Determine the (x, y) coordinate at the center of the cell enclosing the given text.  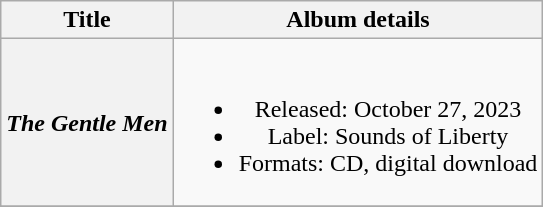
The Gentle Men (87, 122)
Released: October 27, 2023Label: Sounds of LibertyFormats: CD, digital download (358, 122)
Album details (358, 20)
Title (87, 20)
